For the text-containing cell, return its midpoint in [x, y] coordinate format. 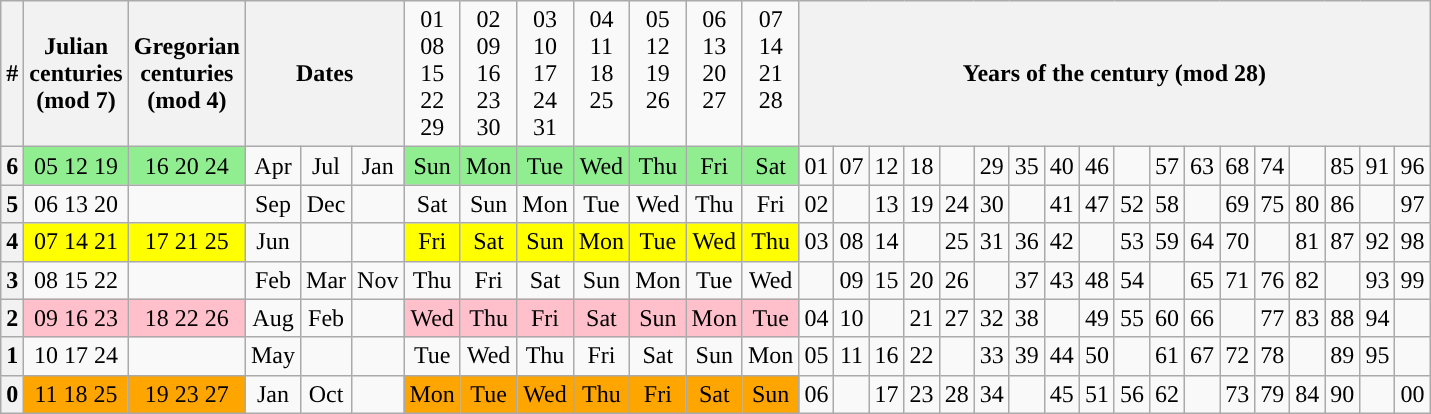
06 [816, 394]
21 [922, 318]
5 [12, 204]
19 [922, 204]
0209162330 [488, 74]
10 [852, 318]
42 [1062, 242]
54 [1132, 280]
66 [1202, 318]
Gregoriancenturies(mod 4) [186, 74]
24 [956, 204]
29 [992, 166]
69 [1238, 204]
16 20 24 [186, 166]
18 [922, 166]
25 [956, 242]
17 21 25 [186, 242]
59 [1166, 242]
52 [1132, 204]
Dates [324, 74]
64 [1202, 242]
57 [1166, 166]
05 [816, 356]
Oct [326, 394]
07 14 21 [76, 242]
19 23 27 [186, 394]
27 [956, 318]
04 [816, 318]
03 [816, 242]
50 [1096, 356]
14 [886, 242]
34 [992, 394]
07 [852, 166]
Juliancenturies(mod 7) [76, 74]
78 [1272, 356]
10 17 24 [76, 356]
82 [1308, 280]
08 [852, 242]
79 [1272, 394]
83 [1308, 318]
Sep [272, 204]
93 [1378, 280]
35 [1026, 166]
65 [1202, 280]
90 [1342, 394]
26 [956, 280]
3 [12, 280]
76 [1272, 280]
58 [1166, 204]
38 [1026, 318]
45 [1062, 394]
0310172431 [545, 74]
72 [1238, 356]
71 [1238, 280]
22 [922, 356]
20 [922, 280]
12 [886, 166]
02 [816, 204]
98 [1412, 242]
08 15 22 [76, 280]
46 [1096, 166]
86 [1342, 204]
30 [992, 204]
60 [1166, 318]
80 [1308, 204]
61 [1166, 356]
99 [1412, 280]
70 [1238, 242]
05121926 [658, 74]
1 [12, 356]
48 [1096, 280]
Mar [326, 280]
96 [1412, 166]
36 [1026, 242]
44 [1062, 356]
55 [1132, 318]
11 [852, 356]
18 22 26 [186, 318]
74 [1272, 166]
56 [1132, 394]
32 [992, 318]
89 [1342, 356]
06 13 20 [76, 204]
77 [1272, 318]
88 [1342, 318]
97 [1412, 204]
13 [886, 204]
39 [1026, 356]
0108152229 [432, 74]
# [12, 74]
Nov [378, 280]
87 [1342, 242]
Apr [272, 166]
31 [992, 242]
6 [12, 166]
62 [1166, 394]
73 [1238, 394]
33 [992, 356]
49 [1096, 318]
06132027 [714, 74]
40 [1062, 166]
23 [922, 394]
91 [1378, 166]
47 [1096, 204]
95 [1378, 356]
11 18 25 [76, 394]
51 [1096, 394]
41 [1062, 204]
28 [956, 394]
04111825 [601, 74]
Jun [272, 242]
09 16 23 [76, 318]
Dec [326, 204]
68 [1238, 166]
00 [1412, 394]
53 [1132, 242]
05 12 19 [76, 166]
85 [1342, 166]
16 [886, 356]
0 [12, 394]
81 [1308, 242]
2 [12, 318]
63 [1202, 166]
15 [886, 280]
43 [1062, 280]
84 [1308, 394]
Aug [272, 318]
37 [1026, 280]
May [272, 356]
01 [816, 166]
94 [1378, 318]
07142128 [770, 74]
09 [852, 280]
Years of the century (mod 28) [1114, 74]
75 [1272, 204]
17 [886, 394]
4 [12, 242]
Jul [326, 166]
92 [1378, 242]
67 [1202, 356]
